Return (X, Y) of the center of cell containing provided text 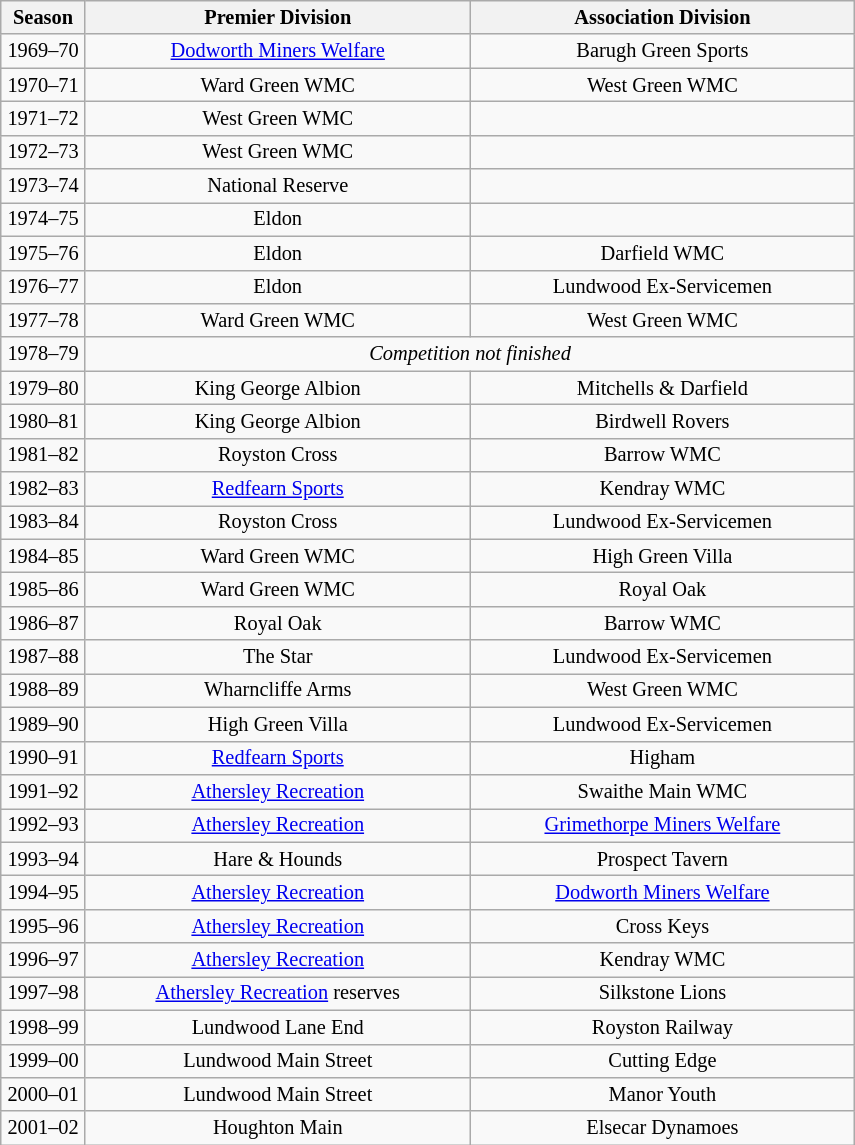
1970–71 (44, 85)
1972–73 (44, 152)
1988–89 (44, 690)
Higham (662, 758)
Houghton Main (278, 1128)
2000–01 (44, 1094)
Season (44, 17)
1986–87 (44, 623)
Hare & Hounds (278, 859)
1995–96 (44, 926)
1996–97 (44, 960)
1983–84 (44, 522)
Competition not finished (470, 354)
Elsecar Dynamoes (662, 1128)
1985–86 (44, 589)
1993–94 (44, 859)
1987–88 (44, 657)
1978–79 (44, 354)
1997–98 (44, 993)
1989–90 (44, 724)
1969–70 (44, 51)
Swaithe Main WMC (662, 791)
Prospect Tavern (662, 859)
1971–72 (44, 118)
Athersley Recreation reserves (278, 993)
1998–99 (44, 1027)
Association Division (662, 17)
1994–95 (44, 892)
1981–82 (44, 455)
1973–74 (44, 186)
1992–93 (44, 825)
1990–91 (44, 758)
1984–85 (44, 556)
1974–75 (44, 219)
National Reserve (278, 186)
1980–81 (44, 421)
Birdwell Rovers (662, 421)
1976–77 (44, 287)
Cross Keys (662, 926)
The Star (278, 657)
1977–78 (44, 320)
1999–00 (44, 1061)
Barugh Green Sports (662, 51)
2001–02 (44, 1128)
1982–83 (44, 489)
Premier Division (278, 17)
1979–80 (44, 388)
Royston Railway (662, 1027)
Manor Youth (662, 1094)
Mitchells & Darfield (662, 388)
Darfield WMC (662, 253)
Wharncliffe Arms (278, 690)
Cutting Edge (662, 1061)
Grimethorpe Miners Welfare (662, 825)
1975–76 (44, 253)
Silkstone Lions (662, 993)
Lundwood Lane End (278, 1027)
1991–92 (44, 791)
